Capture the cell that displays the provided text and extract its (x, y) central coordinate. 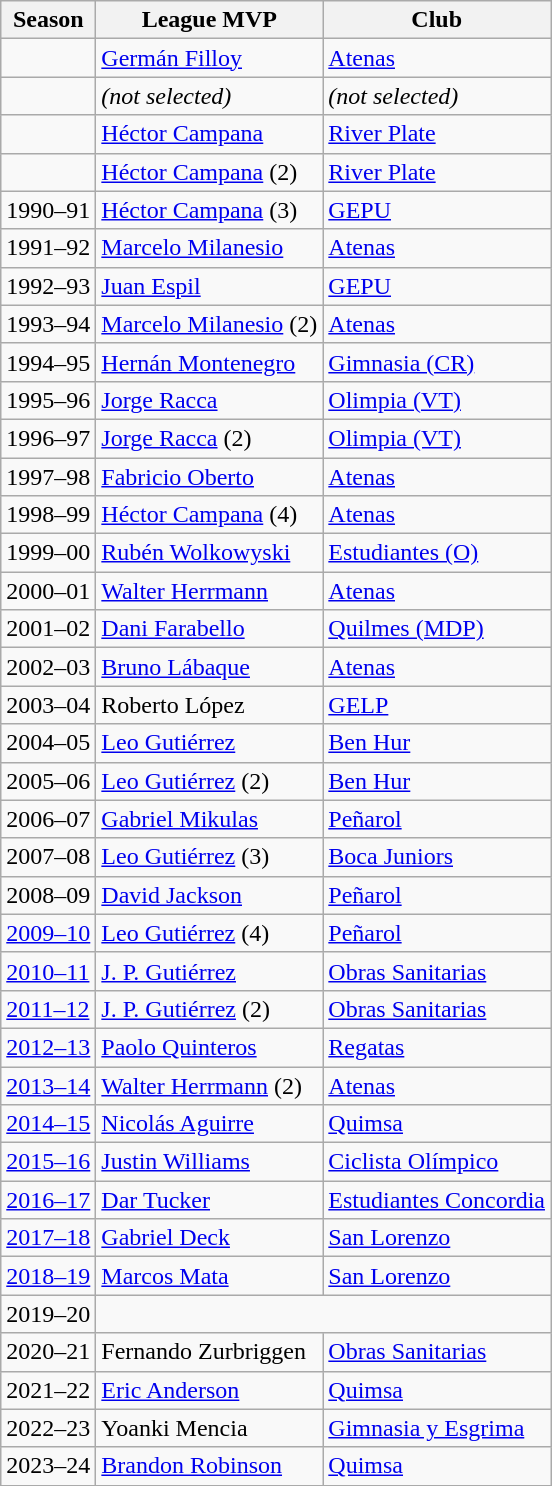
Leo Gutiérrez (210, 743)
2012–13 (48, 1047)
2001–02 (48, 629)
Justin Williams (210, 1162)
Boca Juniors (437, 857)
Gabriel Deck (210, 1238)
Gimnasia y Esgrima (437, 1428)
1996–97 (48, 438)
Bruno Lábaque (210, 667)
Marcos Mata (210, 1276)
Germán Filloy (210, 58)
David Jackson (210, 895)
Leo Gutiérrez (2) (210, 781)
League MVP (210, 20)
1990–91 (48, 210)
2003–04 (48, 705)
2015–16 (48, 1162)
2017–18 (48, 1238)
Club (437, 20)
Yoanki Mencia (210, 1428)
2022–23 (48, 1428)
Fernando Zurbriggen (210, 1352)
Héctor Campana (210, 134)
Dar Tucker (210, 1200)
Héctor Campana (4) (210, 515)
J. P. Gutiérrez (210, 971)
Marcelo Milanesio (2) (210, 324)
Jorge Racca (210, 400)
1991–92 (48, 248)
2019–20 (48, 1314)
Leo Gutiérrez (4) (210, 933)
2007–08 (48, 857)
Juan Espil (210, 286)
Dani Farabello (210, 629)
Leo Gutiérrez (3) (210, 857)
Season (48, 20)
Marcelo Milanesio (210, 248)
Rubén Wolkowyski (210, 553)
2000–01 (48, 591)
Ciclista Olímpico (437, 1162)
1993–94 (48, 324)
2013–14 (48, 1085)
Nicolás Aguirre (210, 1124)
2023–24 (48, 1466)
2004–05 (48, 743)
1998–99 (48, 515)
J. P. Gutiérrez (2) (210, 1009)
Brandon Robinson (210, 1466)
Roberto López (210, 705)
Eric Anderson (210, 1390)
2010–11 (48, 971)
2006–07 (48, 819)
Gimnasia (CR) (437, 362)
1999–00 (48, 553)
Estudiantes (O) (437, 553)
2009–10 (48, 933)
GELP (437, 705)
Regatas (437, 1047)
2008–09 (48, 895)
Quilmes (MDP) (437, 629)
1997–98 (48, 477)
Fabricio Oberto (210, 477)
Walter Herrmann (210, 591)
1994–95 (48, 362)
2002–03 (48, 667)
1995–96 (48, 400)
Gabriel Mikulas (210, 819)
2014–15 (48, 1124)
2016–17 (48, 1200)
Jorge Racca (2) (210, 438)
2021–22 (48, 1390)
2011–12 (48, 1009)
Hernán Montenegro (210, 362)
Héctor Campana (3) (210, 210)
Héctor Campana (2) (210, 172)
Paolo Quinteros (210, 1047)
1992–93 (48, 286)
Estudiantes Concordia (437, 1200)
Walter Herrmann (2) (210, 1085)
2005–06 (48, 781)
2020–21 (48, 1352)
2018–19 (48, 1276)
